Search for the cell housing the specified text and yield its [X, Y] center coordinate. 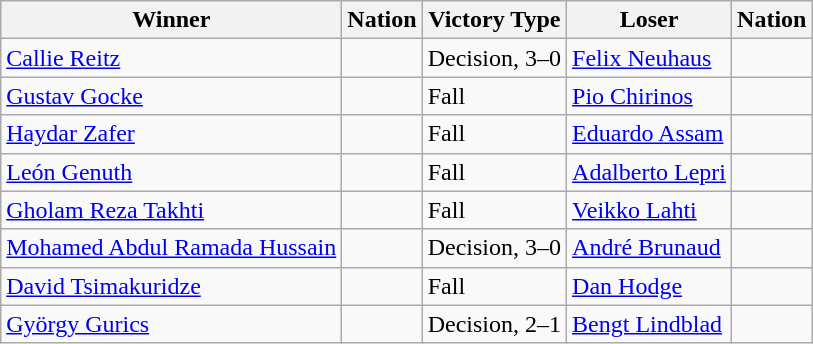
Victory Type [494, 20]
Pio Chirinos [650, 96]
Mohamed Abdul Ramada Hussain [172, 248]
Dan Hodge [650, 286]
Adalberto Lepri [650, 172]
Winner [172, 20]
Gholam Reza Takhti [172, 210]
György Gurics [172, 324]
Loser [650, 20]
Bengt Lindblad [650, 324]
Haydar Zafer [172, 134]
Veikko Lahti [650, 210]
León Genuth [172, 172]
André Brunaud [650, 248]
Felix Neuhaus [650, 58]
Gustav Gocke [172, 96]
Callie Reitz [172, 58]
Decision, 2–1 [494, 324]
Eduardo Assam [650, 134]
David Tsimakuridze [172, 286]
